For the text-containing cell, return its midpoint in (x, y) coordinate format. 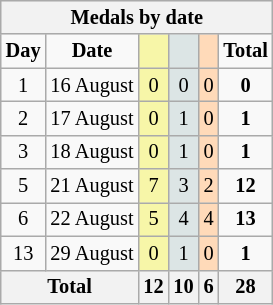
Date (92, 51)
16 August (92, 85)
22 August (92, 219)
18 August (92, 152)
28 (245, 287)
7 (153, 186)
Day (24, 51)
Medals by date (137, 17)
10 (184, 287)
17 August (92, 118)
29 August (92, 253)
21 August (92, 186)
